Provide the [x, y] coordinate of the cell's center where the given text is located.  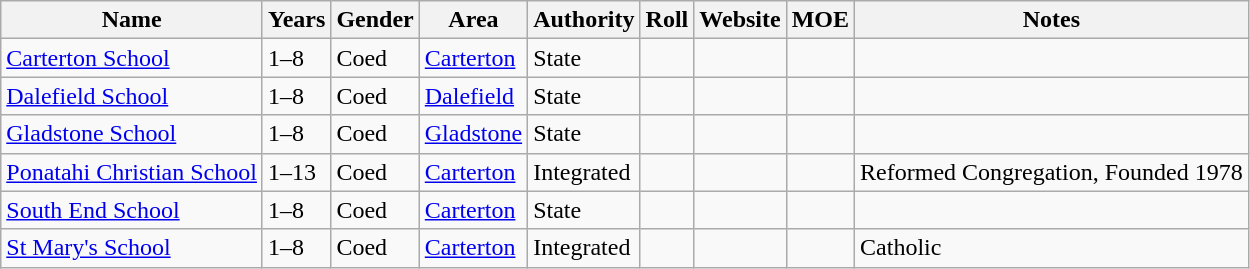
Ponatahi Christian School [132, 172]
Gladstone School [132, 134]
Dalefield School [132, 96]
MOE [820, 20]
Website [740, 20]
Catholic [1052, 248]
Gladstone [473, 134]
Years [296, 20]
Carterton School [132, 58]
Authority [584, 20]
Notes [1052, 20]
Name [132, 20]
1–13 [296, 172]
Roll [667, 20]
South End School [132, 210]
Area [473, 20]
St Mary's School [132, 248]
Dalefield [473, 96]
Reformed Congregation, Founded 1978 [1052, 172]
Gender [375, 20]
